For the text-containing cell, return its midpoint in (X, Y) coordinate format. 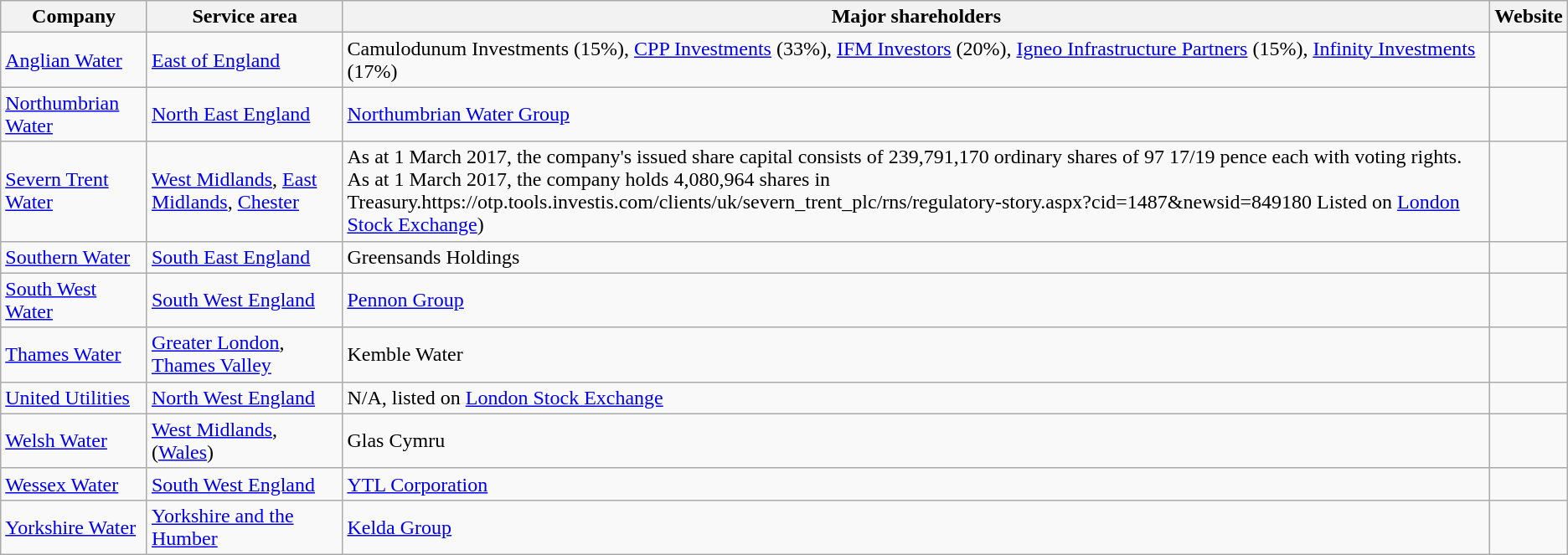
East of England (245, 60)
Service area (245, 17)
West Midlands,(Wales) (245, 440)
West Midlands, East Midlands, Chester (245, 191)
Thames Water (74, 355)
Yorkshire and the Humber (245, 527)
United Utilities (74, 398)
Greensands Holdings (916, 257)
Website (1529, 17)
Kemble Water (916, 355)
South East England (245, 257)
Yorkshire Water (74, 527)
Pennon Group (916, 300)
Severn Trent Water (74, 191)
Wessex Water (74, 484)
YTL Corporation (916, 484)
Major shareholders (916, 17)
Greater London, Thames Valley (245, 355)
Kelda Group (916, 527)
N/A, listed on London Stock Exchange (916, 398)
Welsh Water (74, 440)
Southern Water (74, 257)
North East England (245, 114)
Company (74, 17)
Anglian Water (74, 60)
South West Water (74, 300)
Northumbrian Water Group (916, 114)
Northumbrian Water (74, 114)
Glas Cymru (916, 440)
North West England (245, 398)
Camulodunum Investments (15%), CPP Investments (33%), IFM Investors (20%), Igneo Infrastructure Partners (15%), Infinity Investments (17%) (916, 60)
